Search for the cell housing the specified text and yield its (X, Y) center coordinate. 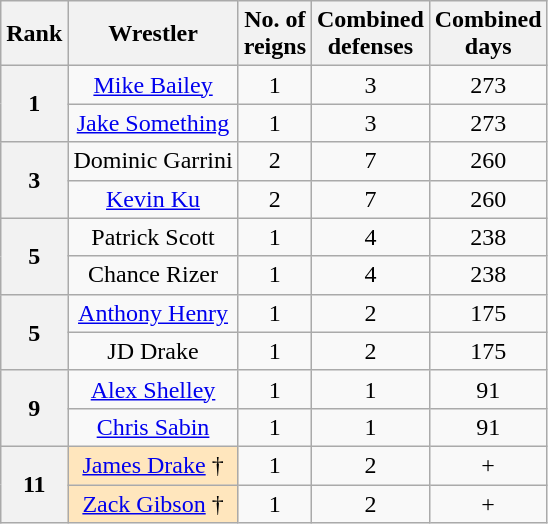
No. ofreigns (274, 34)
Kevin Ku (153, 199)
James Drake † (153, 465)
Mike Bailey (153, 85)
Patrick Scott (153, 237)
Chris Sabin (153, 427)
Wrestler (153, 34)
Chance Rizer (153, 275)
Combineddefenses (371, 34)
Rank (34, 34)
Combineddays (488, 34)
Anthony Henry (153, 313)
JD Drake (153, 351)
Dominic Garrini (153, 161)
Alex Shelley (153, 389)
9 (34, 408)
11 (34, 484)
Jake Something (153, 123)
Zack Gibson † (153, 503)
